Extract the (X, Y) coordinate from the center of the cell holding the provided text.  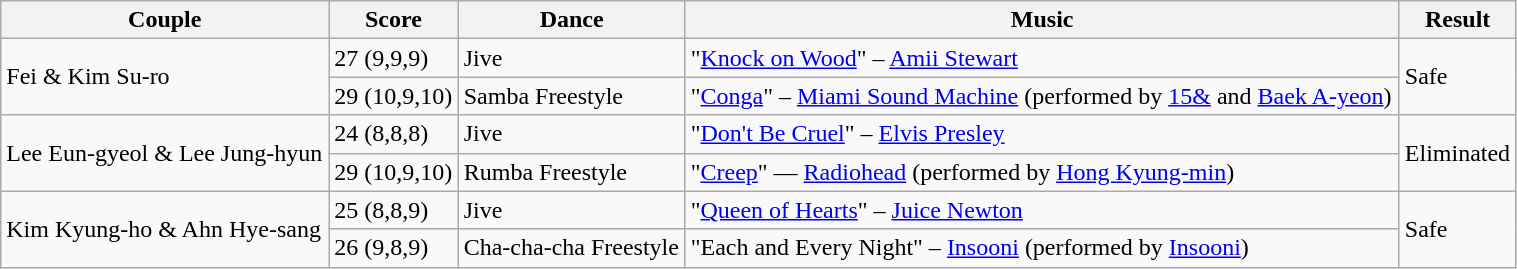
Score (394, 20)
Dance (572, 20)
"Each and Every Night" – Insooni (performed by Insooni) (1042, 248)
Rumba Freestyle (572, 172)
25 (8,8,9) (394, 210)
"Don't Be Cruel" – Elvis Presley (1042, 134)
Kim Kyung-ho & Ahn Hye-sang (165, 229)
Fei & Kim Su-ro (165, 77)
Eliminated (1458, 153)
"Knock on Wood" – Amii Stewart (1042, 58)
26 (9,8,9) (394, 248)
"Creep" — Radiohead (performed by Hong Kyung-min) (1042, 172)
Samba Freestyle (572, 96)
27 (9,9,9) (394, 58)
"Queen of Hearts" – Juice Newton (1042, 210)
24 (8,8,8) (394, 134)
Couple (165, 20)
Result (1458, 20)
"Conga" – Miami Sound Machine (performed by 15& and Baek A-yeon) (1042, 96)
Lee Eun-gyeol & Lee Jung-hyun (165, 153)
Music (1042, 20)
Cha-cha-cha Freestyle (572, 248)
